Provide the [x, y] coordinate of the cell's center where the given text is located.  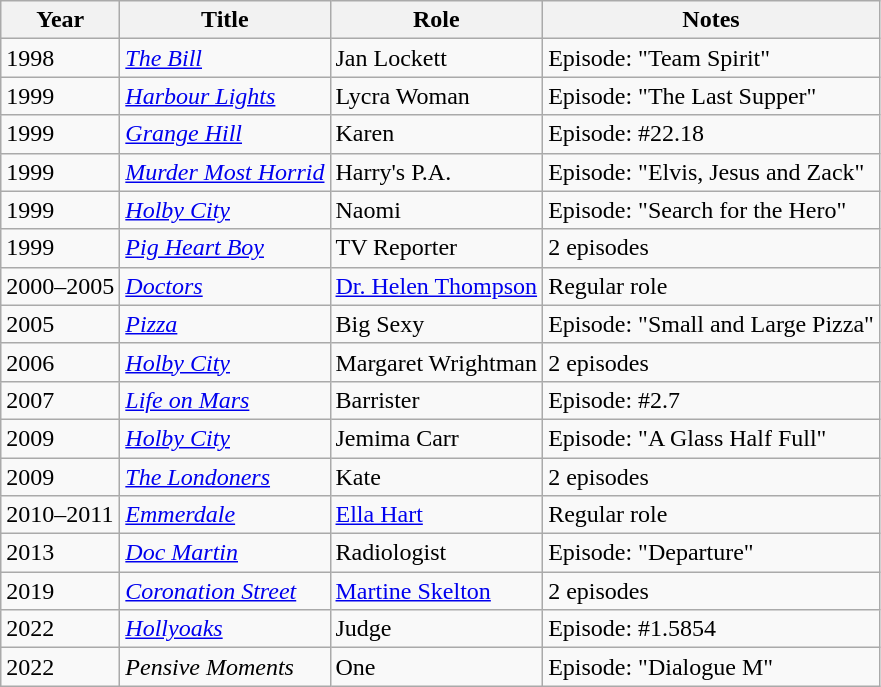
2000–2005 [60, 286]
Murder Most Horrid [225, 172]
Jan Lockett [436, 58]
One [436, 667]
Pig Heart Boy [225, 248]
Emmerdale [225, 515]
Episode: "Dialogue M" [712, 667]
Judge [436, 629]
Year [60, 20]
2013 [60, 553]
The Londoners [225, 477]
Episode: "Departure" [712, 553]
Episode: "Search for the Hero" [712, 210]
Margaret Wrightman [436, 362]
Pensive Moments [225, 667]
Episode: "Elvis, Jesus and Zack" [712, 172]
TV Reporter [436, 248]
Doctors [225, 286]
Episode: #22.18 [712, 134]
Kate [436, 477]
Dr. Helen Thompson [436, 286]
2006 [60, 362]
Jemima Carr [436, 438]
2007 [60, 400]
Grange Hill [225, 134]
Radiologist [436, 553]
Role [436, 20]
1998 [60, 58]
Karen [436, 134]
Martine Skelton [436, 591]
Harry's P.A. [436, 172]
Pizza [225, 324]
Ella Hart [436, 515]
Hollyoaks [225, 629]
Notes [712, 20]
Barrister [436, 400]
The Bill [225, 58]
Episode: #1.5854 [712, 629]
2010–2011 [60, 515]
Lycra Woman [436, 96]
Episode: "A Glass Half Full" [712, 438]
Doc Martin [225, 553]
2005 [60, 324]
Harbour Lights [225, 96]
Big Sexy [436, 324]
Episode: #2.7 [712, 400]
Title [225, 20]
Coronation Street [225, 591]
Episode: "Team Spirit" [712, 58]
Episode: "The Last Supper" [712, 96]
Life on Mars [225, 400]
2019 [60, 591]
Episode: "Small and Large Pizza" [712, 324]
Naomi [436, 210]
